Locate the cell with the specified text and output its [X, Y] center coordinate. 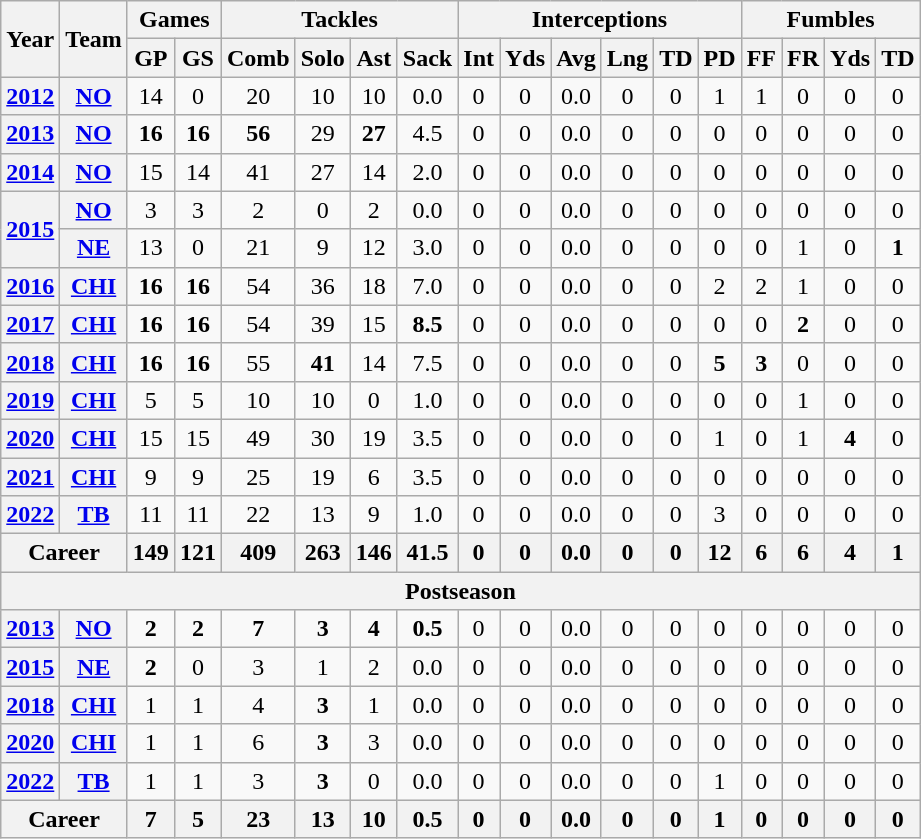
39 [322, 324]
36 [322, 286]
Tackles [339, 20]
Postseason [460, 591]
2014 [30, 172]
7.0 [427, 286]
Year [30, 39]
FF [761, 58]
55 [258, 362]
2021 [30, 477]
GP [150, 58]
41.5 [427, 553]
20 [258, 96]
2012 [30, 96]
7.5 [427, 362]
263 [322, 553]
GS [198, 58]
25 [258, 477]
2019 [30, 400]
121 [198, 553]
Avg [576, 58]
2.0 [427, 172]
8.5 [427, 324]
Solo [322, 58]
56 [258, 134]
3.0 [427, 248]
30 [322, 438]
4.5 [427, 134]
Sack [427, 58]
2017 [30, 324]
Ast [374, 58]
Lng [627, 58]
409 [258, 553]
2016 [30, 286]
Comb [258, 58]
Team [94, 39]
49 [258, 438]
FR [804, 58]
Interceptions [600, 20]
Fumbles [830, 20]
149 [150, 553]
23 [258, 819]
18 [374, 286]
PD [720, 58]
22 [258, 515]
21 [258, 248]
Int [479, 58]
146 [374, 553]
Games [174, 20]
29 [322, 134]
